Determine the (X, Y) coordinate at the center of the cell enclosing the given text.  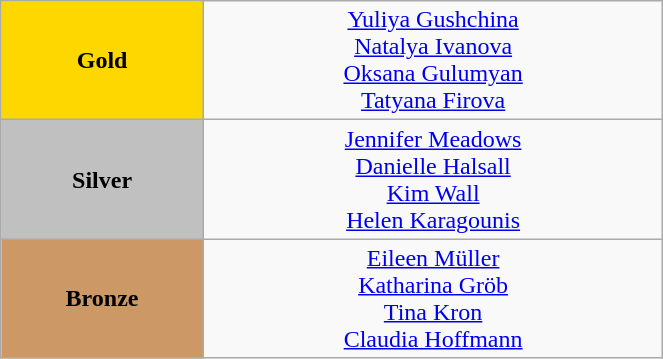
Bronze (102, 298)
Jennifer MeadowsDanielle HalsallKim WallHelen Karagounis (432, 180)
Silver (102, 180)
Gold (102, 60)
Yuliya GushchinaNatalya IvanovaOksana GulumyanTatyana Firova (432, 60)
Eileen MüllerKatharina GröbTina KronClaudia Hoffmann (432, 298)
